From the cell containing the given text, extract its center point as [x, y] coordinate. 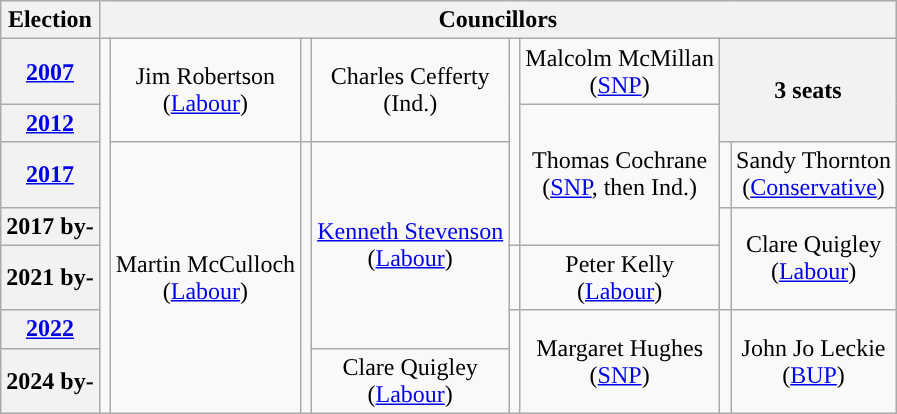
3 seats [808, 90]
Kenneth Stevenson(Labour) [410, 245]
Thomas Cochrane(SNP, then Ind.) [620, 174]
Peter Kelly(Labour) [620, 278]
Malcolm McMillan(SNP) [620, 72]
Councillors [498, 20]
John Jo Leckie(BUP) [814, 362]
Margaret Hughes(SNP) [620, 362]
Election [50, 20]
Sandy Thornton(Conservative) [814, 174]
2022 [50, 329]
2021 by- [50, 278]
2012 [50, 123]
2007 [50, 72]
Martin McCulloch(Labour) [205, 278]
Jim Robertson(Labour) [205, 90]
2024 by- [50, 380]
2017 [50, 174]
2017 by- [50, 226]
Charles Cefferty(Ind.) [410, 90]
